Extract the (X, Y) coordinate from the center of the cell holding the provided text.  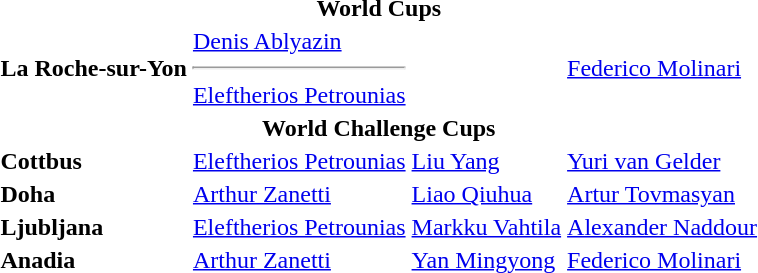
Denis Ablyazin Eleftherios Petrounias (299, 68)
Markku Vahtila (486, 227)
Arthur Zanetti (299, 194)
Liu Yang (486, 161)
Liao Qiuhua (486, 194)
